Find where the given text appears and provide that cell's center as [X, Y] coordinate. 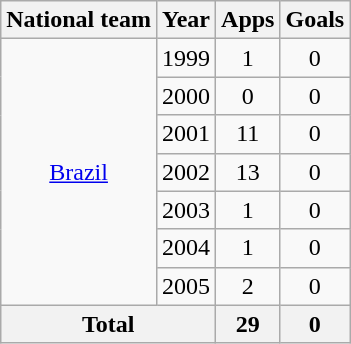
2004 [186, 248]
2 [248, 286]
29 [248, 324]
2002 [186, 172]
Year [186, 20]
Apps [248, 20]
13 [248, 172]
2005 [186, 286]
11 [248, 134]
2001 [186, 134]
Total [108, 324]
2003 [186, 210]
Goals [315, 20]
National team [79, 20]
Brazil [79, 172]
2000 [186, 96]
1999 [186, 58]
